Identify which cell holds the provided text, then report its [x, y] central coordinate. 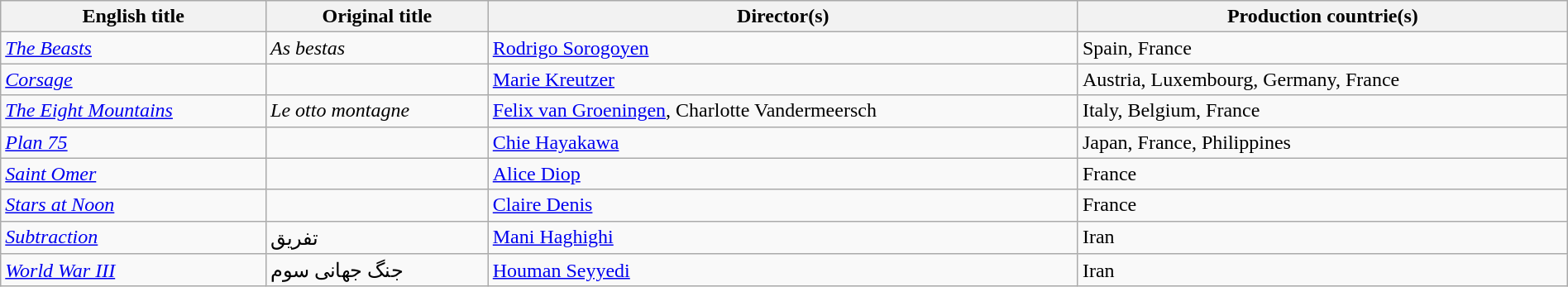
Chie Hayakawa [782, 142]
Corsage [134, 79]
The Beasts [134, 48]
جنگ جهانی سوم [377, 270]
World War III [134, 270]
Felix van Groeningen, Charlotte Vandermeersch [782, 111]
Director(s) [782, 17]
Italy, Belgium, France [1322, 111]
Marie Kreutzer [782, 79]
تفریق [377, 237]
Stars at Noon [134, 205]
The Eight Mountains [134, 111]
Claire Denis [782, 205]
Alice Diop [782, 174]
Spain, France [1322, 48]
Le otto montagne [377, 111]
Subtraction [134, 237]
Rodrigo Sorogoyen [782, 48]
Plan 75 [134, 142]
Houman Seyyedi [782, 270]
Original title [377, 17]
English title [134, 17]
Saint Omer [134, 174]
Austria, Luxembourg, Germany, France [1322, 79]
Production countrie(s) [1322, 17]
As bestas [377, 48]
Japan, France, Philippines [1322, 142]
Mani Haghighi [782, 237]
